From the cell containing the given text, extract its center point as [X, Y] coordinate. 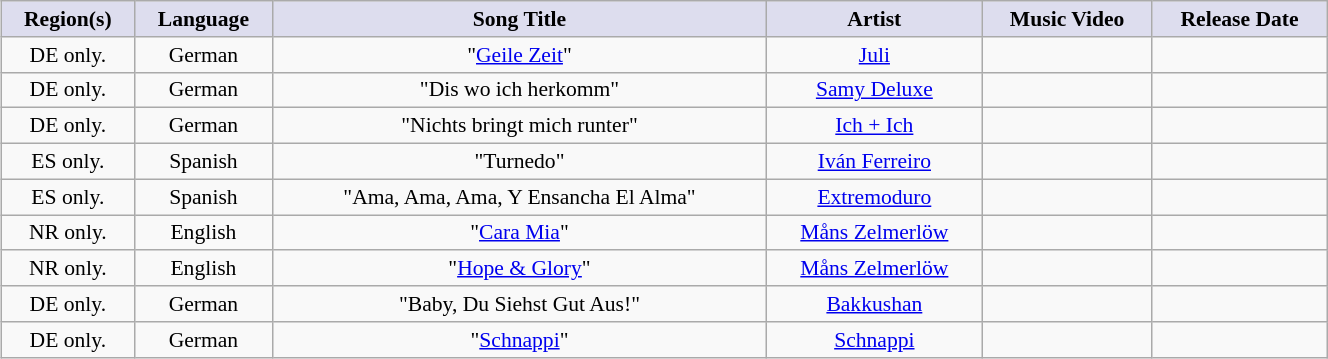
Language [203, 19]
Song Title [519, 19]
"Schnappi" [519, 339]
Juli [875, 54]
Music Video [1067, 19]
"Geile Zeit" [519, 54]
"Ama, Ama, Ama, Y Ensancha El Alma" [519, 197]
Iván Ferreiro [875, 161]
Samy Deluxe [875, 90]
"Baby, Du Siehst Gut Aus!" [519, 304]
Region(s) [68, 19]
Release Date [1240, 19]
"Nichts bringt mich runter" [519, 126]
Schnappi [875, 339]
"Cara Mia" [519, 232]
"Turnedo" [519, 161]
Artist [875, 19]
Bakkushan [875, 304]
"Dis wo ich herkomm" [519, 90]
Extremoduro [875, 197]
Ich + Ich [875, 126]
"Hope & Glory" [519, 268]
